Output the [X, Y] coordinate of the center of the cell containing the given text.  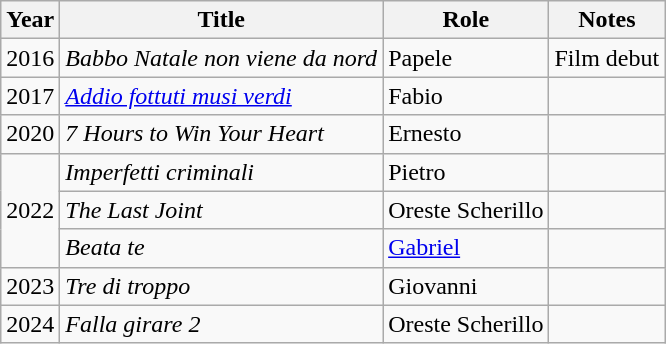
Imperfetti criminali [222, 172]
Title [222, 20]
Papele [466, 58]
Tre di troppo [222, 286]
Film debut [607, 58]
Year [30, 20]
2024 [30, 324]
Addio fottuti musi verdi [222, 96]
Ernesto [466, 134]
Fabio [466, 96]
Falla girare 2 [222, 324]
2020 [30, 134]
Beata te [222, 248]
Giovanni [466, 286]
Pietro [466, 172]
7 Hours to Win Your Heart [222, 134]
The Last Joint [222, 210]
2022 [30, 210]
Gabriel [466, 248]
2016 [30, 58]
Babbo Natale non viene da nord [222, 58]
2023 [30, 286]
2017 [30, 96]
Role [466, 20]
Notes [607, 20]
